Identify which cell holds the provided text, then report its (X, Y) central coordinate. 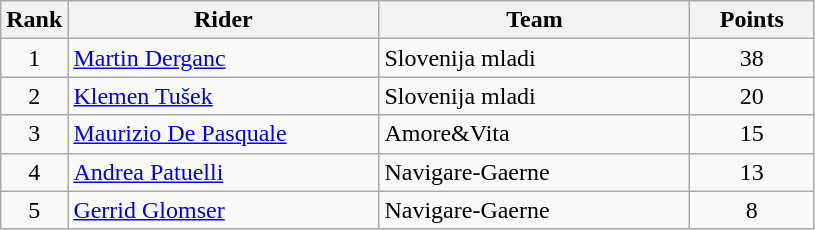
Points (752, 20)
13 (752, 172)
Amore&Vita (534, 134)
Maurizio De Pasquale (224, 134)
Klemen Tušek (224, 96)
Andrea Patuelli (224, 172)
Martin Derganc (224, 58)
Gerrid Glomser (224, 210)
20 (752, 96)
Rider (224, 20)
2 (34, 96)
4 (34, 172)
5 (34, 210)
1 (34, 58)
Rank (34, 20)
38 (752, 58)
3 (34, 134)
8 (752, 210)
Team (534, 20)
15 (752, 134)
